Provide the (X, Y) coordinate of the cell's center where the given text is located.  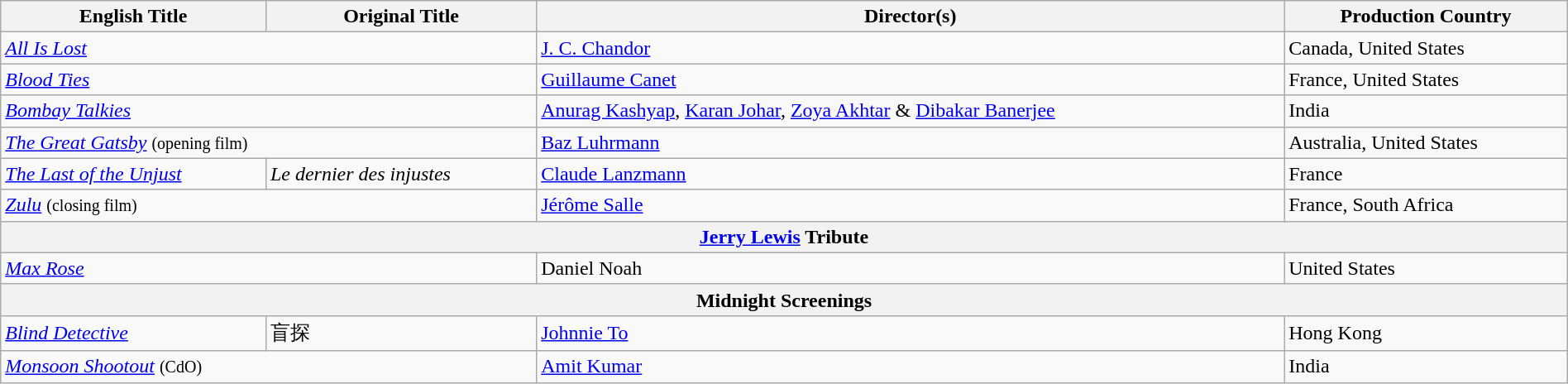
All Is Lost (269, 48)
Daniel Noah (911, 268)
Max Rose (269, 268)
盲探 (400, 333)
Zulu (closing film) (269, 205)
Bombay Talkies (269, 111)
Claude Lanzmann (911, 174)
English Title (134, 17)
Original Title (400, 17)
Amit Kumar (911, 367)
Director(s) (911, 17)
Australia, United States (1426, 142)
Jérôme Salle (911, 205)
Midnight Screenings (784, 300)
Production Country (1426, 17)
Monsoon Shootout (CdO) (269, 367)
Jerry Lewis Tribute (784, 237)
J. C. Chandor (911, 48)
Baz Luhrmann (911, 142)
France (1426, 174)
Le dernier des injustes (400, 174)
France, South Africa (1426, 205)
The Last of the Unjust (134, 174)
The Great Gatsby (opening film) (269, 142)
Canada, United States (1426, 48)
Blood Ties (269, 79)
Guillaume Canet (911, 79)
Johnnie To (911, 333)
Anurag Kashyap, Karan Johar, Zoya Akhtar & Dibakar Banerjee (911, 111)
United States (1426, 268)
Blind Detective (134, 333)
France, United States (1426, 79)
Hong Kong (1426, 333)
